Provide the [x, y] coordinate of the cell's center where the given text is located.  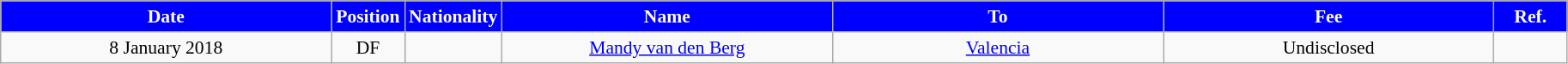
Ref. [1530, 16]
Position [368, 16]
Nationality [453, 16]
Date [167, 16]
8 January 2018 [167, 48]
To [998, 16]
Mandy van den Berg [666, 48]
Undisclosed [1329, 48]
Name [666, 16]
Fee [1329, 16]
Valencia [998, 48]
DF [368, 48]
